From the cell containing the given text, extract its center point as [x, y] coordinate. 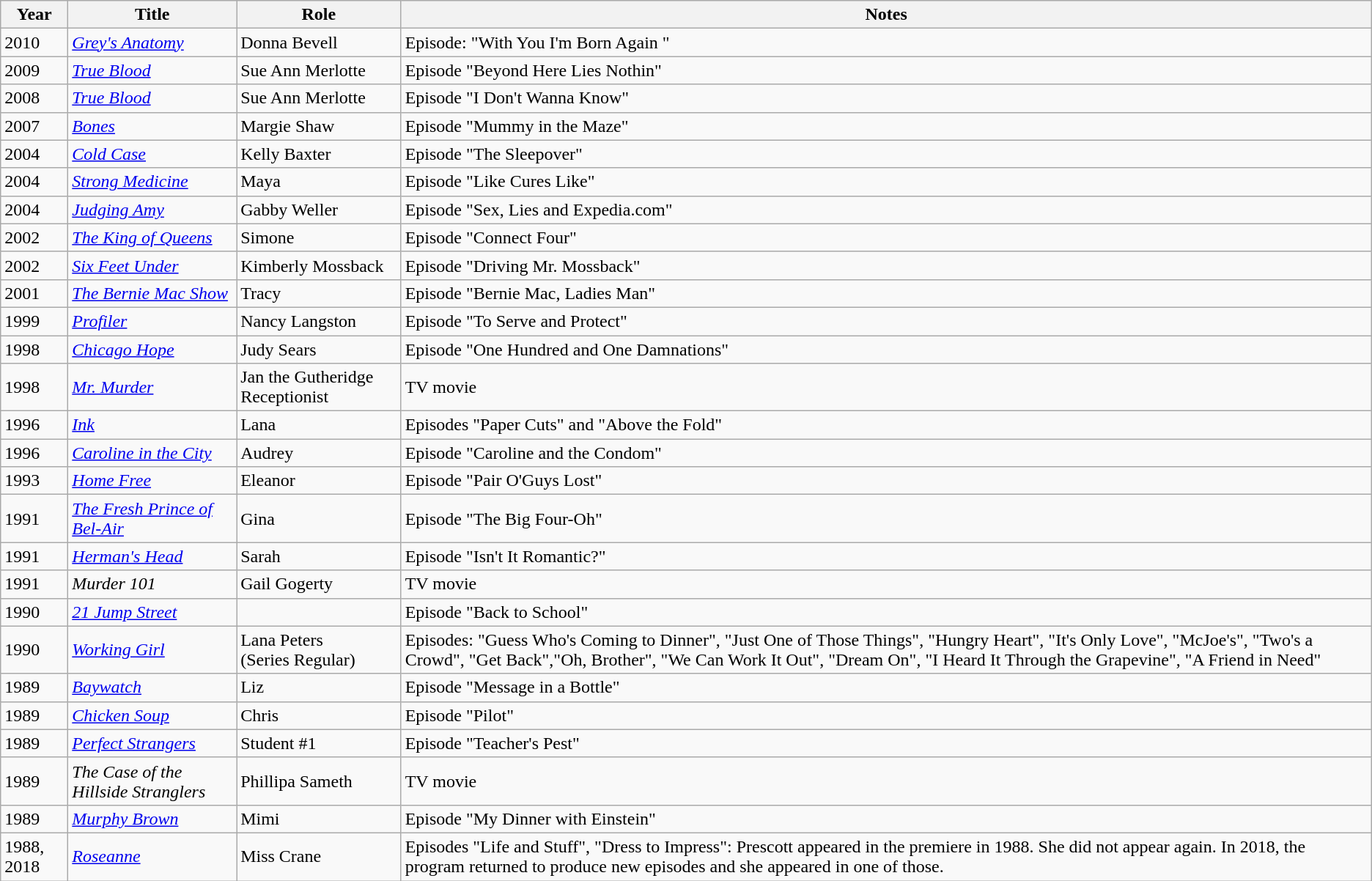
Student #1 [320, 743]
The Bernie Mac Show [152, 293]
Tracy [320, 293]
Episode "Sex, Lies and Expedia.com" [886, 210]
Six Feet Under [152, 265]
Home Free [152, 481]
Episode "Isn't It Romantic?" [886, 556]
Lana [320, 425]
Episode "Like Cures Like" [886, 182]
Working Girl [152, 649]
Episode "Bernie Mac, Ladies Man" [886, 293]
Mimi [320, 819]
Episode "Teacher's Pest" [886, 743]
21 Jump Street [152, 612]
Murphy Brown [152, 819]
Episodes "Paper Cuts" and "Above the Fold" [886, 425]
The Case of the Hillside Stranglers [152, 781]
Cold Case [152, 154]
Lana Peters(Series Regular) [320, 649]
Kelly Baxter [320, 154]
Episode "Message in a Bottle" [886, 688]
Notes [886, 15]
Episode "Back to School" [886, 612]
Ink [152, 425]
Kimberly Mossback [320, 265]
Bones [152, 126]
Episode "One Hundred and One Damnations" [886, 350]
2001 [34, 293]
Episode "Connect Four" [886, 237]
Perfect Strangers [152, 743]
Jan the Gutheridge Receptionist [320, 387]
Audrey [320, 453]
2009 [34, 70]
Margie Shaw [320, 126]
Title [152, 15]
Gail Gogerty [320, 584]
Maya [320, 182]
Sarah [320, 556]
2007 [34, 126]
Role [320, 15]
Roseanne [152, 856]
Episode "The Sleepover" [886, 154]
Chris [320, 715]
Profiler [152, 321]
Murder 101 [152, 584]
Judging Amy [152, 210]
Episode: "With You I'm Born Again " [886, 43]
Grey's Anatomy [152, 43]
1988, 2018 [34, 856]
Episode "Caroline and the Condom" [886, 453]
Episode "To Serve and Protect" [886, 321]
The King of Queens [152, 237]
Episode "The Big Four-Oh" [886, 519]
Simone [320, 237]
Gabby Weller [320, 210]
1999 [34, 321]
Chicago Hope [152, 350]
Episode "Mummy in the Maze" [886, 126]
2008 [34, 98]
Nancy Langston [320, 321]
Episode "My Dinner with Einstein" [886, 819]
Judy Sears [320, 350]
Herman's Head [152, 556]
Caroline in the City [152, 453]
1993 [34, 481]
Donna Bevell [320, 43]
Baywatch [152, 688]
Year [34, 15]
Episode "Pilot" [886, 715]
Gina [320, 519]
Mr. Murder [152, 387]
Episode "Driving Mr. Mossback" [886, 265]
Liz [320, 688]
Eleanor [320, 481]
2010 [34, 43]
Episode "I Don't Wanna Know" [886, 98]
Episode "Pair O'Guys Lost" [886, 481]
Strong Medicine [152, 182]
Episode "Beyond Here Lies Nothin" [886, 70]
The Fresh Prince of Bel-Air [152, 519]
Chicken Soup [152, 715]
Phillipa Sameth [320, 781]
Miss Crane [320, 856]
